Output the [x, y] coordinate of the center of the cell containing the given text.  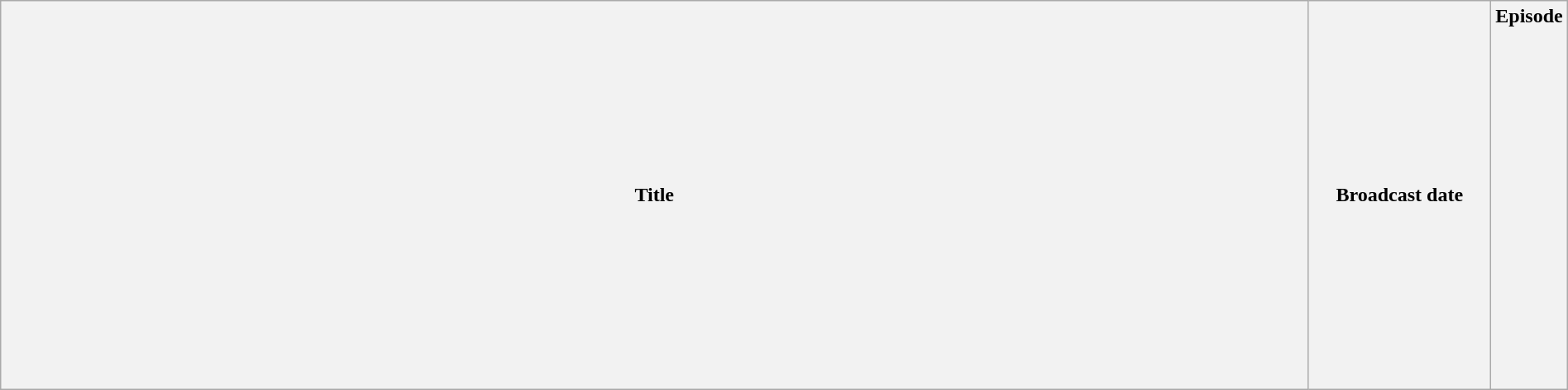
Episode [1529, 195]
Title [655, 195]
Broadcast date [1399, 195]
